Search for the cell housing the specified text and yield its (X, Y) center coordinate. 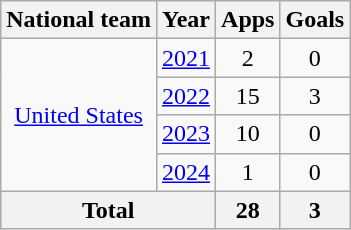
10 (248, 134)
2 (248, 58)
2023 (186, 134)
Apps (248, 20)
2022 (186, 96)
Year (186, 20)
Goals (315, 20)
15 (248, 96)
National team (79, 20)
2021 (186, 58)
Total (108, 210)
2024 (186, 172)
United States (79, 115)
1 (248, 172)
28 (248, 210)
